Provide the [X, Y] coordinate of the cell's center where the given text is located.  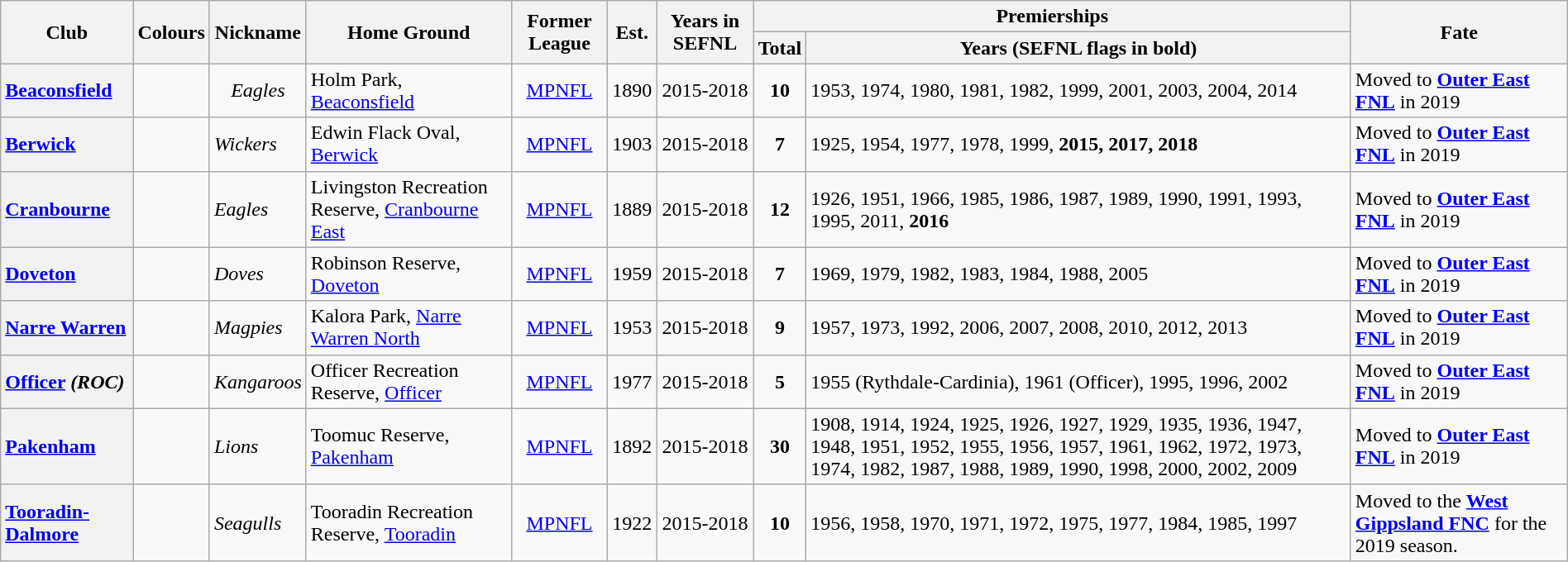
Cranbourne [67, 209]
Edwin Flack Oval, Berwick [409, 144]
Tooradin-Dalmore [67, 522]
Years in SEFNL [705, 32]
1957, 1973, 1992, 2006, 2007, 2008, 2010, 2012, 2013 [1078, 327]
Years (SEFNL flags in bold) [1078, 48]
Home Ground [409, 32]
Nickname [258, 32]
1956, 1958, 1970, 1971, 1972, 1975, 1977, 1984, 1985, 1997 [1078, 522]
Toomuc Reserve, Pakenham [409, 446]
1955 (Rythdale-Cardinia), 1961 (Officer), 1995, 1996, 2002 [1078, 382]
Livingston Recreation Reserve, Cranbourne East [409, 209]
1922 [632, 522]
1953, 1974, 1980, 1981, 1982, 1999, 2001, 2003, 2004, 2014 [1078, 91]
1903 [632, 144]
Officer (ROC) [67, 382]
Beaconsfield [67, 91]
1969, 1979, 1982, 1983, 1984, 1988, 2005 [1078, 274]
Premierships [1052, 17]
30 [780, 446]
1959 [632, 274]
1890 [632, 91]
Tooradin Recreation Reserve, Tooradin [409, 522]
Narre Warren [67, 327]
Former League [559, 32]
Officer Recreation Reserve, Officer [409, 382]
5 [780, 382]
Kangaroos [258, 382]
1953 [632, 327]
Est. [632, 32]
Colours [171, 32]
Lions [258, 446]
Total [780, 48]
Pakenham [67, 446]
Holm Park, Beaconsfield [409, 91]
Berwick [67, 144]
Club [67, 32]
Magpies [258, 327]
Doveton [67, 274]
1926, 1951, 1966, 1985, 1986, 1987, 1989, 1990, 1991, 1993, 1995, 2011, 2016 [1078, 209]
1892 [632, 446]
9 [780, 327]
Kalora Park, Narre Warren North [409, 327]
Seagulls [258, 522]
Doves [258, 274]
1977 [632, 382]
1925, 1954, 1977, 1978, 1999, 2015, 2017, 2018 [1078, 144]
Moved to the West Gippsland FNC for the 2019 season. [1459, 522]
1889 [632, 209]
Wickers [258, 144]
Robinson Reserve, Doveton [409, 274]
Fate [1459, 32]
12 [780, 209]
